Return [X, Y] of the center of cell containing provided text 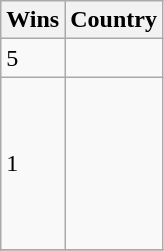
Wins [33, 20]
Country [114, 20]
5 [33, 58]
1 [33, 164]
